Extract the (x, y) coordinate from the center of the cell holding the provided text.  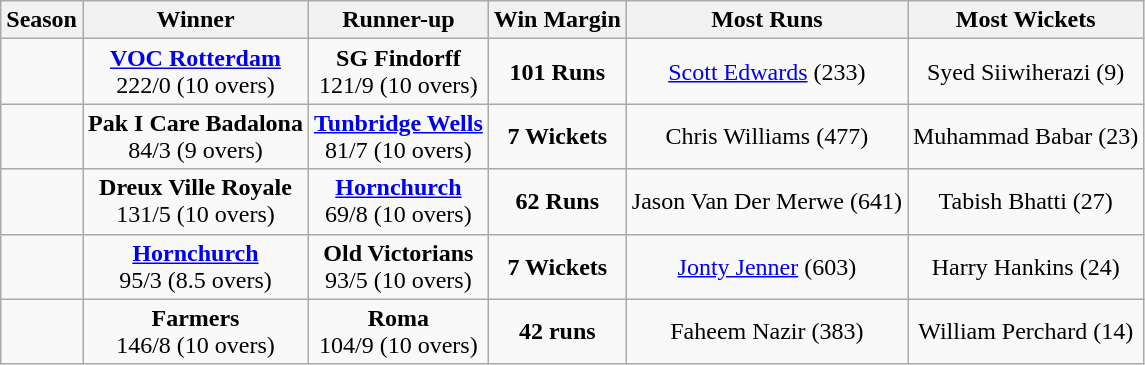
Chris Williams (477) (766, 136)
Syed Siiwiherazi (9) (1026, 72)
Dreux Ville Royale 131/5 (10 overs) (195, 202)
Pak I Care Badalona 84/3 (9 overs) (195, 136)
Win Margin (557, 20)
Jason Van Der Merwe (641) (766, 202)
Faheem Nazir (383) (766, 332)
Farmers 146/8 (10 overs) (195, 332)
Hornchurch 95/3 (8.5 overs) (195, 266)
Jonty Jenner (603) (766, 266)
William Perchard (14) (1026, 332)
Most Wickets (1026, 20)
42 runs (557, 332)
VOC Rotterdam222/0 (10 overs) (195, 72)
Tunbridge Wells 81/7 (10 overs) (398, 136)
Season (42, 20)
101 Runs (557, 72)
Winner (195, 20)
Harry Hankins (24) (1026, 266)
Muhammad Babar (23) (1026, 136)
Runner-up (398, 20)
Roma 104/9 (10 overs) (398, 332)
62 Runs (557, 202)
SG Findorff121/9 (10 overs) (398, 72)
Scott Edwards (233) (766, 72)
Tabish Bhatti (27) (1026, 202)
Hornchurch 69/8 (10 overs) (398, 202)
Most Runs (766, 20)
Old Victorians 93/5 (10 overs) (398, 266)
